Return the [X, Y] coordinate for the center point of the cell that contains the specified text.  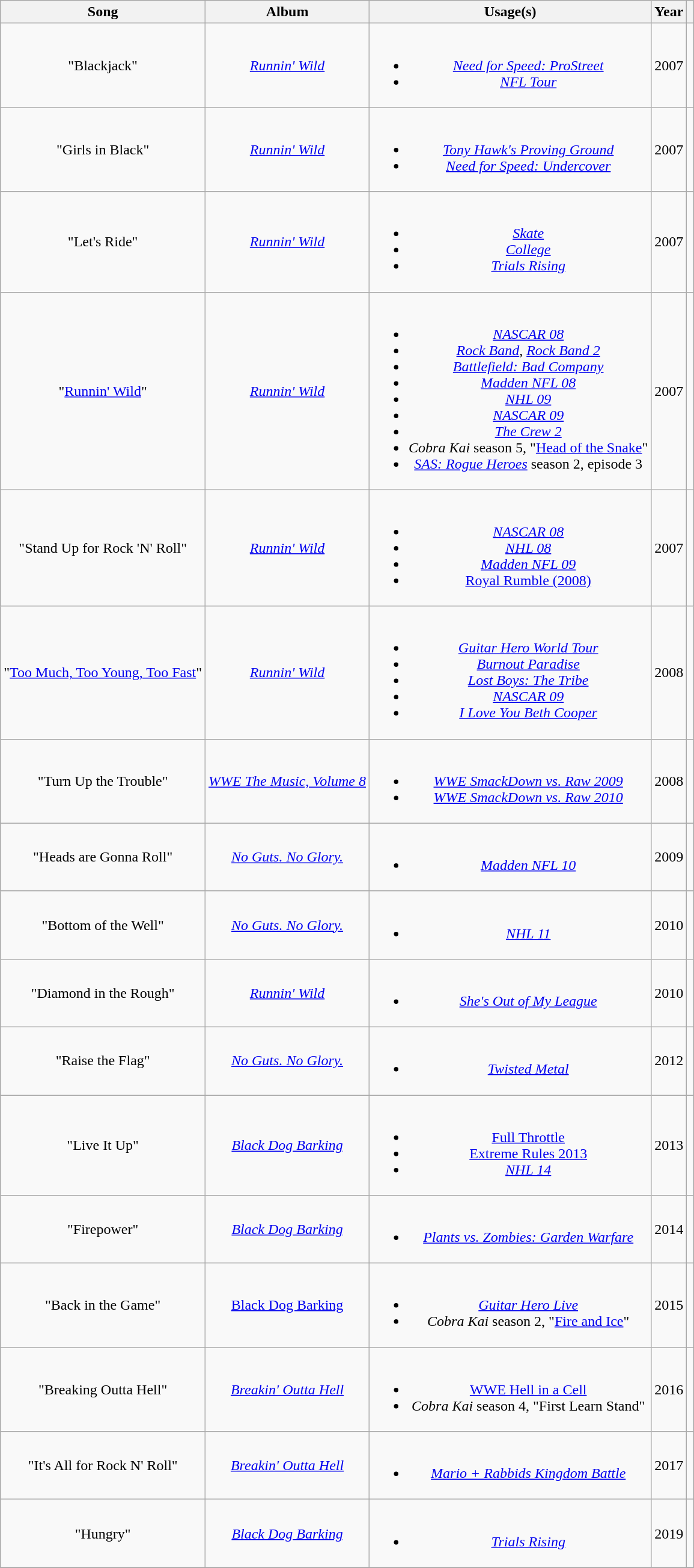
2019 [669, 1533]
WWE Hell in a CellCobra Kai season 4, "First Learn Stand" [511, 1390]
"Turn Up the Trouble" [103, 781]
"It's All for Rock N' Roll" [103, 1466]
2012 [669, 1061]
"Raise the Flag" [103, 1061]
Song [103, 12]
"Stand Up for Rock 'N' Roll" [103, 548]
Year [669, 12]
Guitar Hero World TourBurnout ParadiseLost Boys: The TribeNASCAR 09I Love You Beth Cooper [511, 673]
2014 [669, 1229]
"Firepower" [103, 1229]
2016 [669, 1390]
"Bottom of the Well" [103, 925]
Album [287, 12]
"Blackjack" [103, 65]
Mario + Rabbids Kingdom Battle [511, 1466]
NASCAR 08NHL 08Madden NFL 09Royal Rumble (2008) [511, 548]
"Breaking Outta Hell" [103, 1390]
"Heads are Gonna Roll" [103, 857]
Full ThrottleExtreme Rules 2013NHL 14 [511, 1145]
2017 [669, 1466]
Need for Speed: ProStreetNFL Tour [511, 65]
"Hungry" [103, 1533]
"Girls in Black" [103, 150]
Twisted Metal [511, 1061]
"Too Much, Too Young, Too Fast" [103, 673]
Tony Hawk's Proving GroundNeed for Speed: Undercover [511, 150]
"Let's Ride" [103, 242]
"Runnin' Wild" [103, 390]
WWE SmackDown vs. Raw 2009WWE SmackDown vs. Raw 2010 [511, 781]
"Back in the Game" [103, 1305]
Trials Rising [511, 1533]
"Diamond in the Rough" [103, 992]
She's Out of My League [511, 992]
Plants vs. Zombies: Garden Warfare [511, 1229]
SkateCollegeTrials Rising [511, 242]
2015 [669, 1305]
"Live It Up" [103, 1145]
NHL 11 [511, 925]
2009 [669, 857]
Usage(s) [511, 12]
Madden NFL 10 [511, 857]
Guitar Hero LiveCobra Kai season 2, "Fire and Ice" [511, 1305]
2013 [669, 1145]
WWE The Music, Volume 8 [287, 781]
